Return the (X, Y) coordinate for the center point of the cell that contains the specified text.  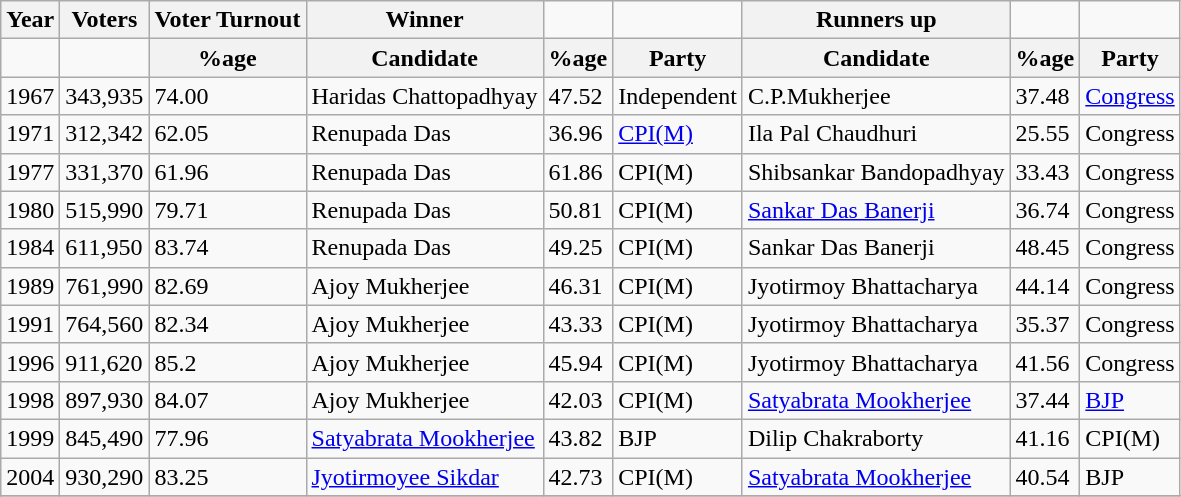
47.52 (578, 96)
82.69 (228, 286)
2004 (30, 477)
Voter Turnout (228, 20)
Independent (678, 96)
1967 (30, 96)
74.00 (228, 96)
45.94 (578, 362)
Winner (424, 20)
83.25 (228, 477)
49.25 (578, 248)
1977 (30, 172)
40.54 (1045, 477)
C.P.Mukherjee (876, 96)
43.33 (578, 324)
44.14 (1045, 286)
1989 (30, 286)
1996 (30, 362)
Voters (104, 20)
61.86 (578, 172)
1984 (30, 248)
84.07 (228, 400)
764,560 (104, 324)
Ila Pal Chaudhuri (876, 134)
1980 (30, 210)
911,620 (104, 362)
312,342 (104, 134)
41.56 (1045, 362)
930,290 (104, 477)
343,935 (104, 96)
77.96 (228, 438)
37.48 (1045, 96)
1971 (30, 134)
25.55 (1045, 134)
Haridas Chattopadhyay (424, 96)
83.74 (228, 248)
82.34 (228, 324)
62.05 (228, 134)
897,930 (104, 400)
331,370 (104, 172)
Runners up (876, 20)
35.37 (1045, 324)
36.74 (1045, 210)
42.73 (578, 477)
1991 (30, 324)
Year (30, 20)
36.96 (578, 134)
845,490 (104, 438)
43.82 (578, 438)
Jyotirmoyee Sikdar (424, 477)
61.96 (228, 172)
37.44 (1045, 400)
611,950 (104, 248)
50.81 (578, 210)
33.43 (1045, 172)
761,990 (104, 286)
79.71 (228, 210)
85.2 (228, 362)
Shibsankar Bandopadhyay (876, 172)
1998 (30, 400)
48.45 (1045, 248)
515,990 (104, 210)
41.16 (1045, 438)
46.31 (578, 286)
1999 (30, 438)
Dilip Chakraborty (876, 438)
42.03 (578, 400)
